Determine the [x, y] coordinate at the center of the cell enclosing the given text.  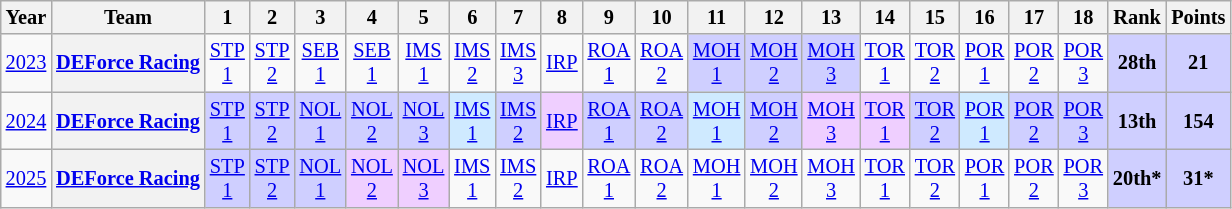
2025 [26, 178]
18 [1084, 17]
28th [1137, 63]
16 [984, 17]
10 [662, 17]
21 [1198, 63]
3 [321, 17]
13 [830, 17]
Team [128, 17]
2 [272, 17]
8 [562, 17]
17 [1034, 17]
5 [424, 17]
11 [716, 17]
15 [935, 17]
154 [1198, 121]
2024 [26, 121]
14 [885, 17]
2023 [26, 63]
13th [1137, 121]
9 [610, 17]
7 [518, 17]
6 [472, 17]
1 [228, 17]
20th* [1137, 178]
Points [1198, 17]
4 [372, 17]
IMS3 [518, 63]
12 [774, 17]
31* [1198, 178]
Year [26, 17]
Rank [1137, 17]
